From the cell containing the given text, extract its center point as [X, Y] coordinate. 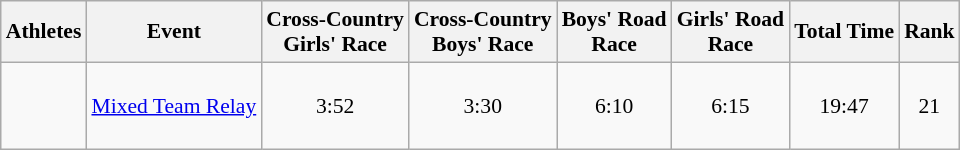
19:47 [844, 106]
Boys' RoadRace [614, 32]
21 [930, 106]
Athletes [44, 32]
Cross-CountryGirls' Race [335, 32]
Cross-CountryBoys' Race [483, 32]
3:52 [335, 106]
6:15 [730, 106]
6:10 [614, 106]
Total Time [844, 32]
3:30 [483, 106]
Mixed Team Relay [174, 106]
Event [174, 32]
Rank [930, 32]
Girls' RoadRace [730, 32]
